From the cell containing the given text, extract its center point as (X, Y) coordinate. 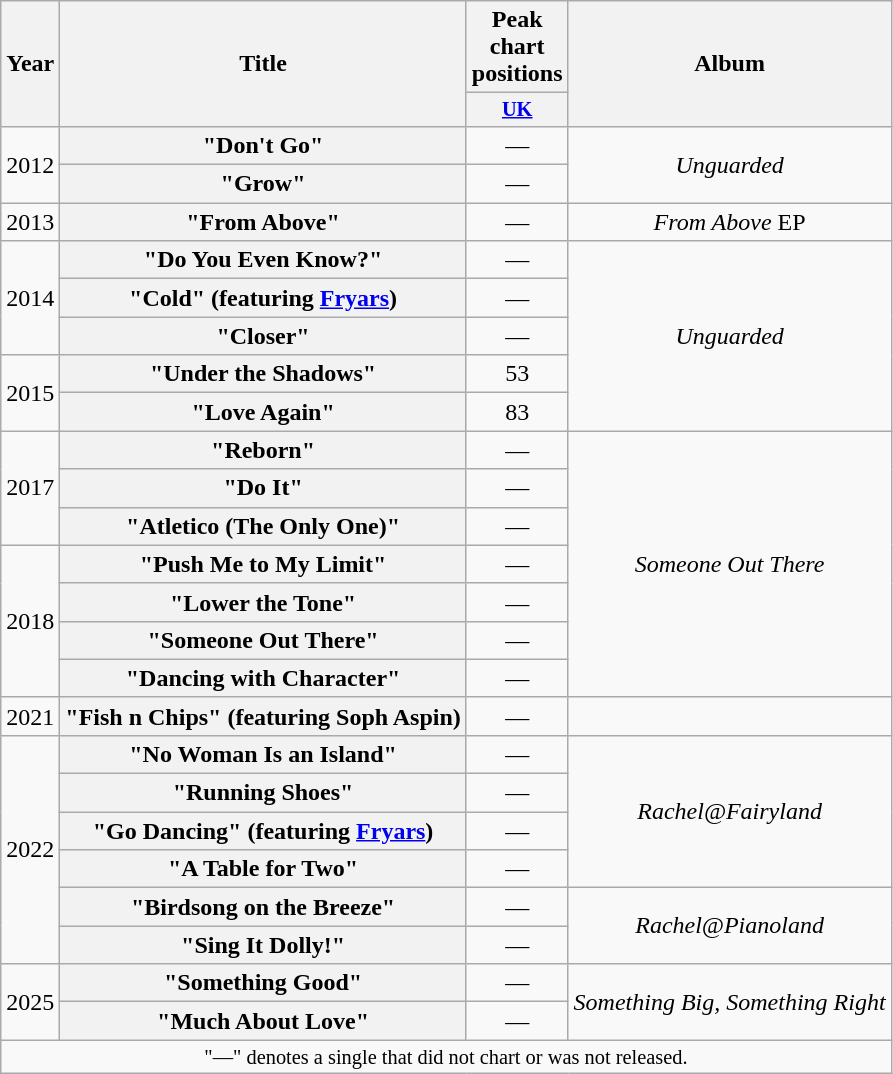
"A Table for Two" (263, 869)
"Closer" (263, 336)
2012 (30, 164)
"Do It" (263, 488)
"Dancing with Character" (263, 678)
"Do You Even Know?" (263, 260)
"Cold" (featuring Fryars) (263, 298)
Rachel@Pianoland (730, 926)
Album (730, 64)
53 (517, 374)
"Running Shoes" (263, 793)
83 (517, 412)
"Something Good" (263, 983)
"Grow" (263, 184)
2022 (30, 849)
Peak chart positions (517, 47)
"Go Dancing" (featuring Fryars) (263, 831)
Title (263, 64)
"Under the Shadows" (263, 374)
"Push Me to My Limit" (263, 564)
2014 (30, 298)
2018 (30, 621)
From Above EP (730, 222)
Something Big, Something Right (730, 1002)
"Fish n Chips" (featuring Soph Aspin) (263, 716)
"Don't Go" (263, 145)
"Lower the Tone" (263, 602)
"Sing It Dolly!" (263, 945)
"Much About Love" (263, 1021)
"From Above" (263, 222)
"No Woman Is an Island" (263, 754)
Rachel@Fairyland (730, 811)
"Birdsong on the Breeze" (263, 907)
Year (30, 64)
"—" denotes a single that did not chart or was not released. (446, 1057)
2013 (30, 222)
"Someone Out There" (263, 640)
Someone Out There (730, 564)
UK (517, 110)
2025 (30, 1002)
"Atletico (The Only One)" (263, 526)
2015 (30, 393)
"Reborn" (263, 450)
2021 (30, 716)
"Love Again" (263, 412)
2017 (30, 488)
